Return the [X, Y] coordinate for the center point of the cell that contains the specified text.  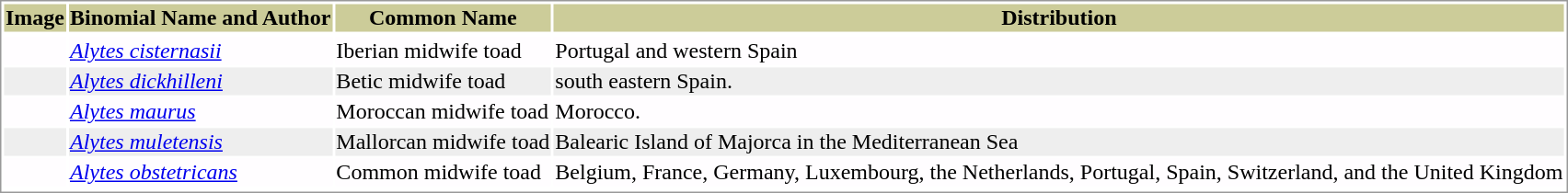
Alytes dickhilleni [200, 82]
Binomial Name and Author [200, 17]
Balearic Island of Majorca in the Mediterranean Sea [1059, 142]
Belgium, France, Germany, Luxembourg, the Netherlands, Portugal, Spain, Switzerland, and the United Kingdom [1059, 172]
Moroccan midwife toad [444, 111]
Portugal and western Spain [1059, 51]
Distribution [1059, 17]
Alytes muletensis [200, 142]
Image [35, 17]
Mallorcan midwife toad [444, 142]
Betic midwife toad [444, 82]
Alytes maurus [200, 111]
Morocco. [1059, 111]
Alytes cisternasii [200, 51]
Iberian midwife toad [444, 51]
south eastern Spain. [1059, 82]
Alytes obstetricans [200, 172]
Common midwife toad [444, 172]
Common Name [444, 17]
